Scan for the cell matching the given text and deliver its [x, y] coordinate at center. 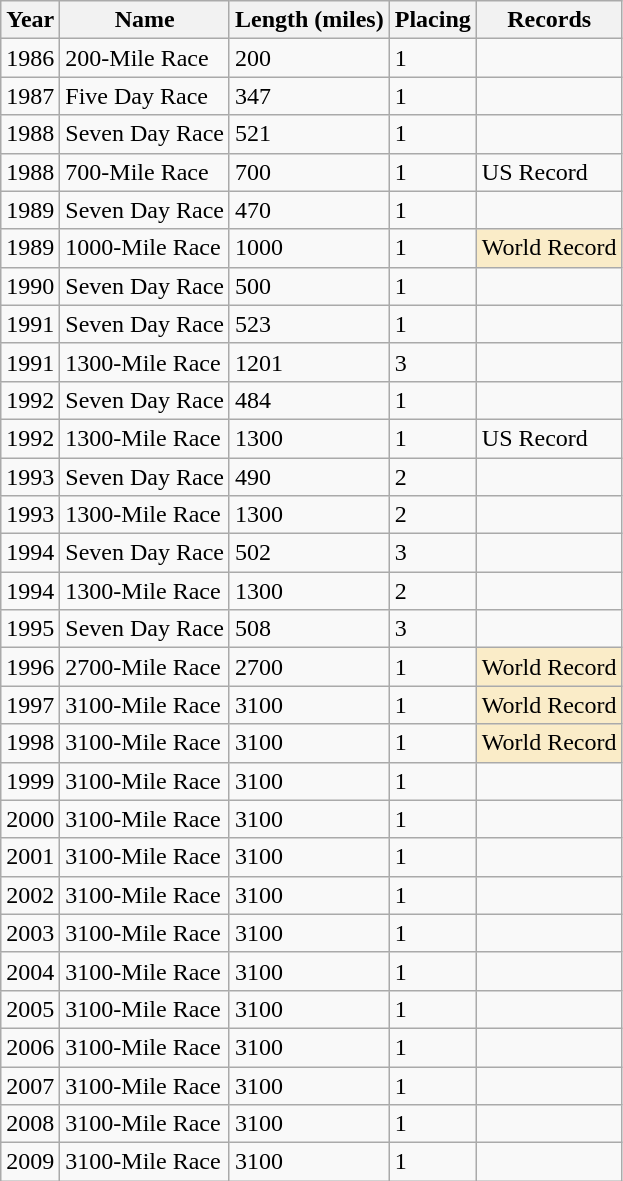
490 [309, 477]
2005 [30, 1009]
700 [309, 172]
2700 [309, 667]
1201 [309, 362]
484 [309, 400]
508 [309, 629]
Records [549, 20]
Length (miles) [309, 20]
2002 [30, 895]
2009 [30, 1162]
2003 [30, 933]
1987 [30, 96]
1990 [30, 286]
1000 [309, 248]
2004 [30, 971]
1996 [30, 667]
2001 [30, 857]
502 [309, 553]
1998 [30, 743]
2700-Mile Race [145, 667]
700-Mile Race [145, 172]
1995 [30, 629]
2006 [30, 1047]
470 [309, 210]
2000 [30, 819]
347 [309, 96]
200-Mile Race [145, 58]
1986 [30, 58]
2008 [30, 1124]
500 [309, 286]
Placing [432, 20]
Name [145, 20]
1999 [30, 781]
521 [309, 134]
1000-Mile Race [145, 248]
Five Day Race [145, 96]
2007 [30, 1085]
523 [309, 324]
1997 [30, 705]
200 [309, 58]
Year [30, 20]
